Detect which cell encompasses the target text, then output its (x, y) center coordinate. 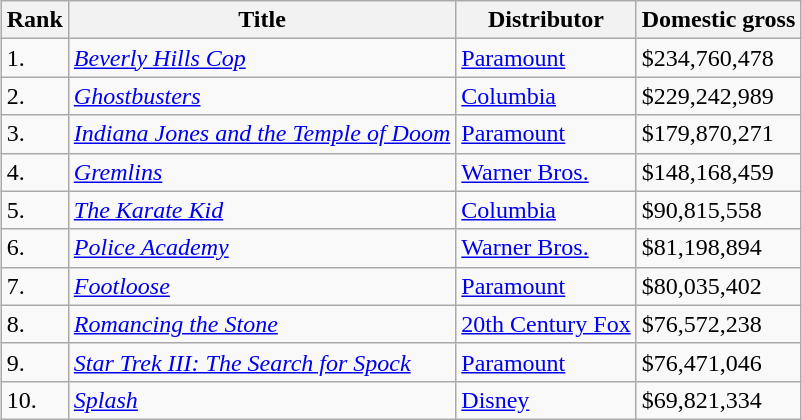
5. (34, 210)
20th Century Fox (546, 324)
Domestic gross (718, 20)
Ghostbusters (262, 96)
$81,198,894 (718, 248)
The Karate Kid (262, 210)
2. (34, 96)
Gremlins (262, 172)
Indiana Jones and the Temple of Doom (262, 134)
$179,870,271 (718, 134)
Romancing the Stone (262, 324)
Star Trek III: The Search for Spock (262, 362)
Beverly Hills Cop (262, 58)
$76,572,238 (718, 324)
$234,760,478 (718, 58)
Police Academy (262, 248)
4. (34, 172)
Rank (34, 20)
8. (34, 324)
Distributor (546, 20)
6. (34, 248)
1. (34, 58)
9. (34, 362)
$80,035,402 (718, 286)
$69,821,334 (718, 400)
$90,815,558 (718, 210)
Title (262, 20)
$148,168,459 (718, 172)
$76,471,046 (718, 362)
Disney (546, 400)
Footloose (262, 286)
3. (34, 134)
$229,242,989 (718, 96)
10. (34, 400)
Splash (262, 400)
7. (34, 286)
